Provide the (X, Y) coordinate of the cell's center where the given text is located.  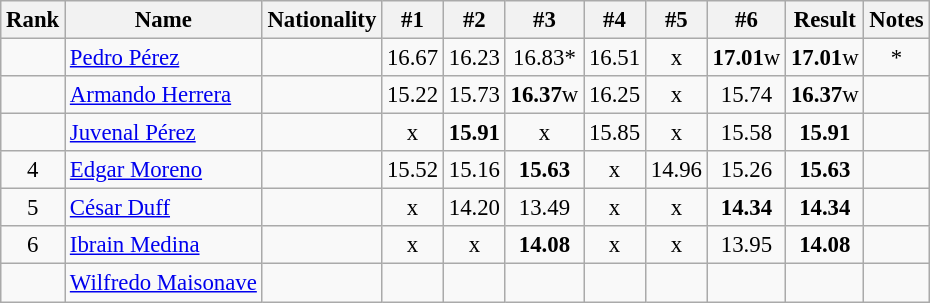
#4 (615, 20)
#3 (544, 20)
Nationality (322, 20)
Wilfredo Maisonave (164, 283)
Pedro Pérez (164, 58)
14.96 (676, 170)
César Duff (164, 208)
#5 (676, 20)
15.16 (474, 170)
15.74 (746, 95)
#1 (413, 20)
15.73 (474, 95)
Edgar Moreno (164, 170)
#2 (474, 20)
Result (825, 20)
13.49 (544, 208)
6 (33, 245)
Notes (896, 20)
Juvenal Pérez (164, 133)
Rank (33, 20)
16.23 (474, 58)
16.51 (615, 58)
15.85 (615, 133)
* (896, 58)
4 (33, 170)
15.26 (746, 170)
Ibrain Medina (164, 245)
#6 (746, 20)
16.67 (413, 58)
15.52 (413, 170)
15.58 (746, 133)
Name (164, 20)
Armando Herrera (164, 95)
16.25 (615, 95)
14.20 (474, 208)
15.22 (413, 95)
13.95 (746, 245)
16.83* (544, 58)
5 (33, 208)
